Output the [x, y] coordinate of the center of the cell containing the given text.  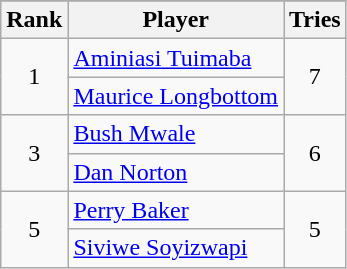
3 [34, 153]
Tries [316, 20]
6 [316, 153]
Dan Norton [176, 172]
7 [316, 77]
Bush Mwale [176, 134]
1 [34, 77]
Perry Baker [176, 210]
Aminiasi Tuimaba [176, 58]
Siviwe Soyizwapi [176, 248]
Rank [34, 20]
Maurice Longbottom [176, 96]
Player [176, 20]
